Find where the given text appears and provide that cell's center as [x, y] coordinate. 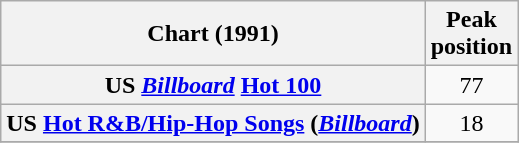
Chart (1991) [213, 34]
18 [471, 123]
Peakposition [471, 34]
US Hot R&B/Hip-Hop Songs (Billboard) [213, 123]
US Billboard Hot 100 [213, 85]
77 [471, 85]
